Return [X, Y] of the center of cell containing provided text 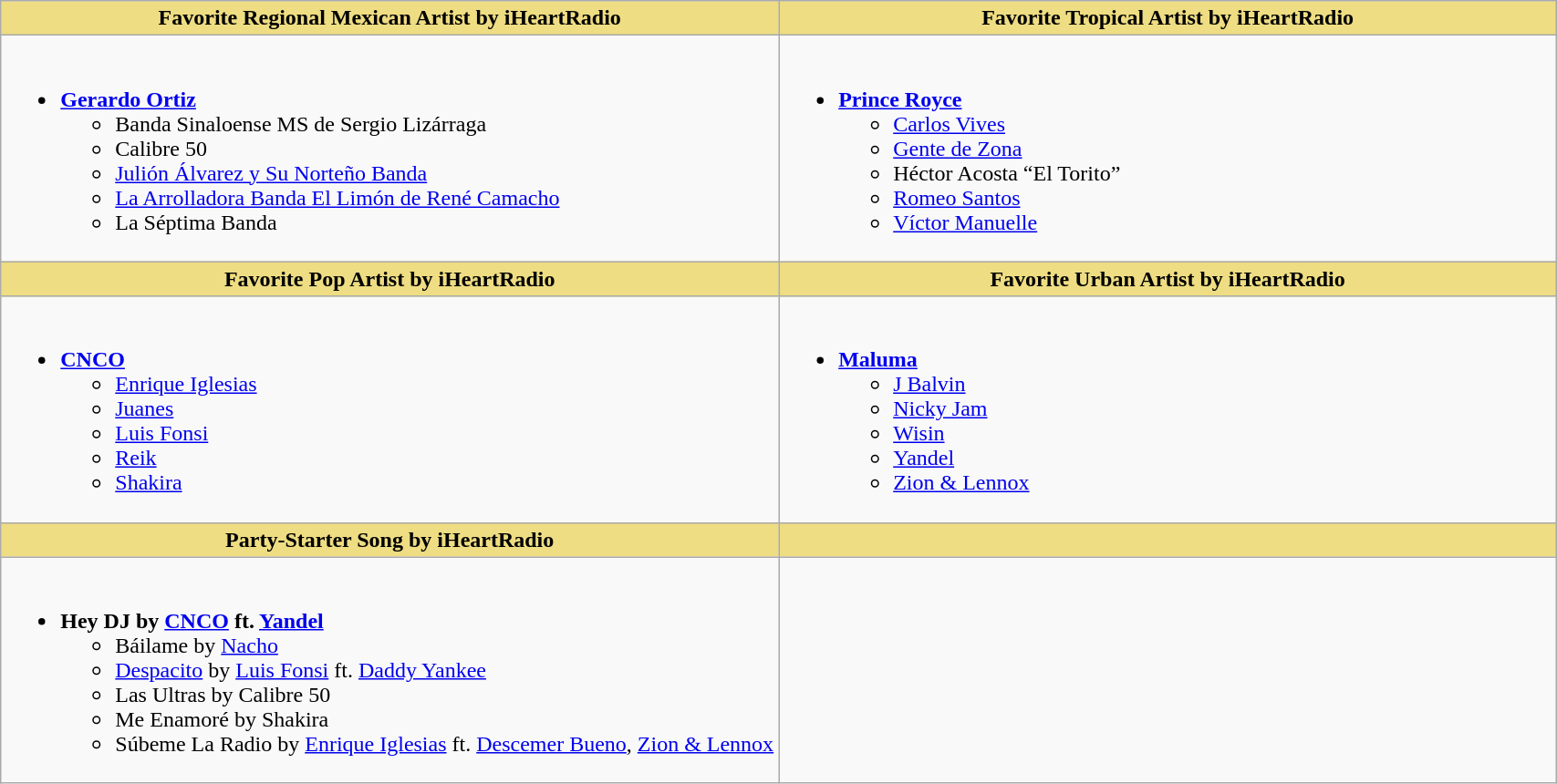
Favorite Regional Mexican Artist by iHeartRadio [390, 18]
Prince RoyceCarlos VivesGente de ZonaHéctor Acosta “El Torito”Romeo SantosVíctor Manuelle [1168, 149]
Party-Starter Song by iHeartRadio [390, 540]
Favorite Tropical Artist by iHeartRadio [1168, 18]
Favorite Pop Artist by iHeartRadio [390, 279]
CNCOEnrique IglesiasJuanesLuis FonsiReikShakira [390, 409]
MalumaJ BalvinNicky JamWisinYandelZion & Lennox [1168, 409]
Favorite Urban Artist by iHeartRadio [1168, 279]
